Return [X, Y] of the center of cell containing provided text 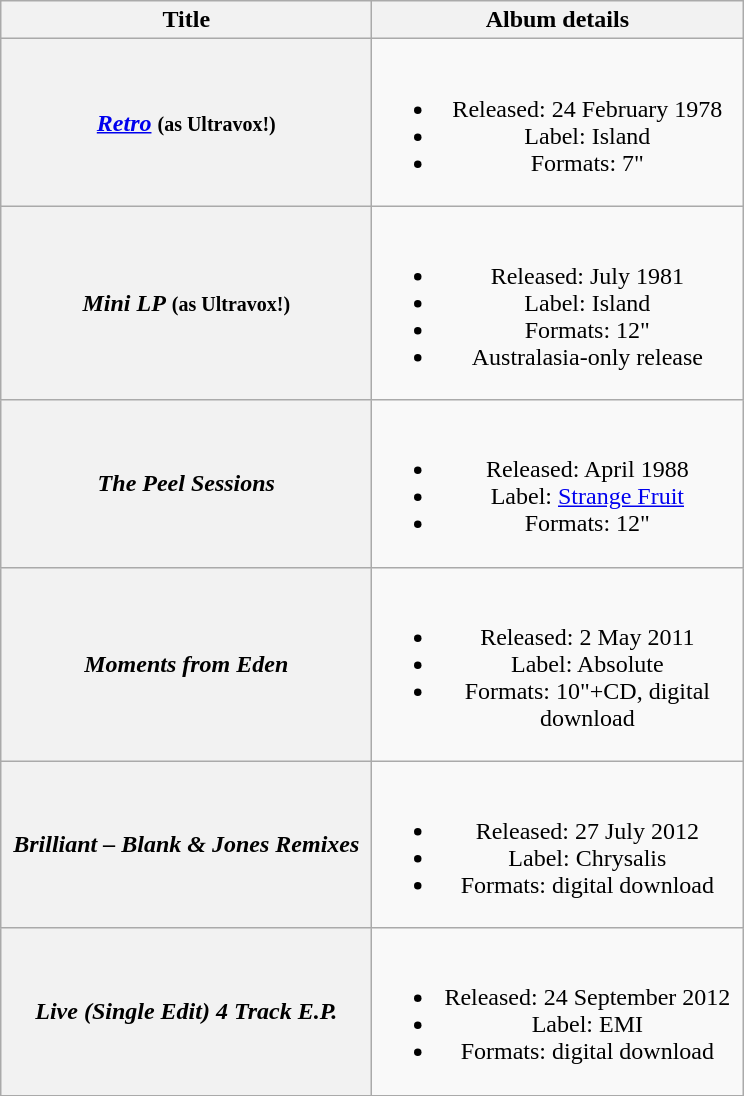
The Peel Sessions [186, 484]
Title [186, 20]
Live (Single Edit) 4 Track E.P. [186, 1012]
Album details [558, 20]
Retro (as Ultravox!) [186, 122]
Moments from Eden [186, 664]
Released: 2 May 2011Label: AbsoluteFormats: 10"+CD, digital download [558, 664]
Mini LP (as Ultravox!) [186, 303]
Released: 27 July 2012Label: ChrysalisFormats: digital download [558, 844]
Released: 24 February 1978Label: IslandFormats: 7" [558, 122]
Released: April 1988Label: Strange FruitFormats: 12" [558, 484]
Released: 24 September 2012Label: EMIFormats: digital download [558, 1012]
Released: July 1981Label: IslandFormats: 12"Australasia-only release [558, 303]
Brilliant – Blank & Jones Remixes [186, 844]
